Search for the cell housing the specified text and yield its (x, y) center coordinate. 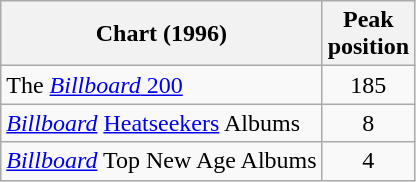
Billboard Heatseekers Albums (162, 123)
Chart (1996) (162, 34)
Billboard Top New Age Albums (162, 161)
Peakposition (368, 34)
4 (368, 161)
185 (368, 85)
8 (368, 123)
The Billboard 200 (162, 85)
